For the text-containing cell, return its midpoint in (x, y) coordinate format. 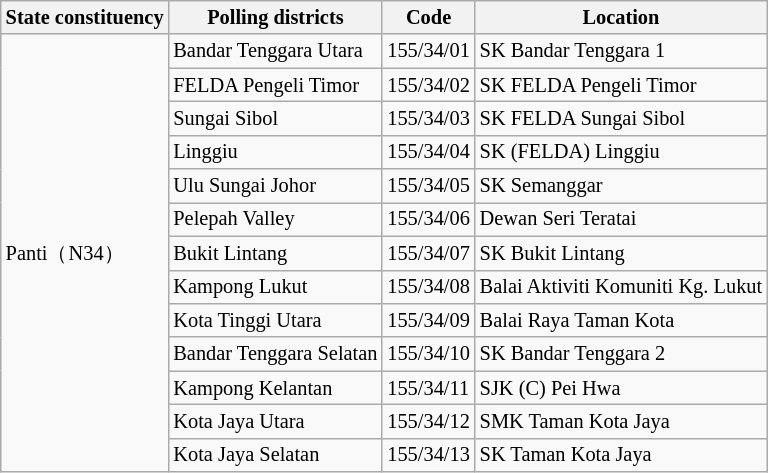
Sungai Sibol (275, 118)
155/34/09 (428, 320)
SK Bandar Tenggara 2 (621, 354)
SK Taman Kota Jaya (621, 455)
155/34/12 (428, 421)
155/34/11 (428, 388)
SK Semanggar (621, 186)
155/34/08 (428, 287)
Ulu Sungai Johor (275, 186)
SMK Taman Kota Jaya (621, 421)
Kota Jaya Selatan (275, 455)
State constituency (85, 17)
SK FELDA Pengeli Timor (621, 85)
Balai Raya Taman Kota (621, 320)
155/34/01 (428, 51)
Kampong Lukut (275, 287)
SJK (C) Pei Hwa (621, 388)
Location (621, 17)
Kota Jaya Utara (275, 421)
SK Bukit Lintang (621, 253)
SK (FELDA) Linggiu (621, 152)
155/34/02 (428, 85)
155/34/10 (428, 354)
Linggiu (275, 152)
155/34/07 (428, 253)
155/34/04 (428, 152)
155/34/13 (428, 455)
SK Bandar Tenggara 1 (621, 51)
Bukit Lintang (275, 253)
Polling districts (275, 17)
Panti（N34） (85, 253)
SK FELDA Sungai Sibol (621, 118)
Bandar Tenggara Utara (275, 51)
Balai Aktiviti Komuniti Kg. Lukut (621, 287)
Bandar Tenggara Selatan (275, 354)
Pelepah Valley (275, 219)
Kota Tinggi Utara (275, 320)
Kampong Kelantan (275, 388)
155/34/03 (428, 118)
155/34/05 (428, 186)
155/34/06 (428, 219)
FELDA Pengeli Timor (275, 85)
Dewan Seri Teratai (621, 219)
Code (428, 17)
